Detect which cell encompasses the target text, then output its [X, Y] center coordinate. 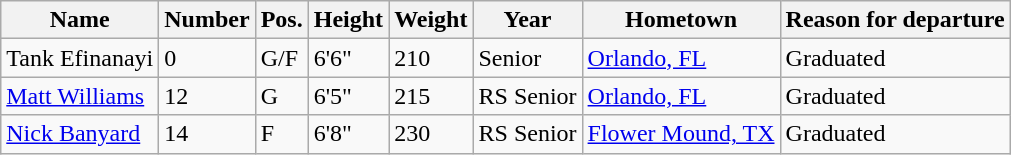
6'8" [348, 134]
Height [348, 20]
6'5" [348, 96]
Weight [431, 20]
210 [431, 58]
6'6" [348, 58]
Tank Efinanayi [80, 58]
230 [431, 134]
Nick Banyard [80, 134]
Pos. [282, 20]
215 [431, 96]
Number [207, 20]
Reason for departure [895, 20]
Flower Mound, TX [681, 134]
Matt Williams [80, 96]
12 [207, 96]
Hometown [681, 20]
Year [528, 20]
Name [80, 20]
F [282, 134]
0 [207, 58]
G [282, 96]
G/F [282, 58]
Senior [528, 58]
14 [207, 134]
